Return (X, Y) of the center of cell containing provided text 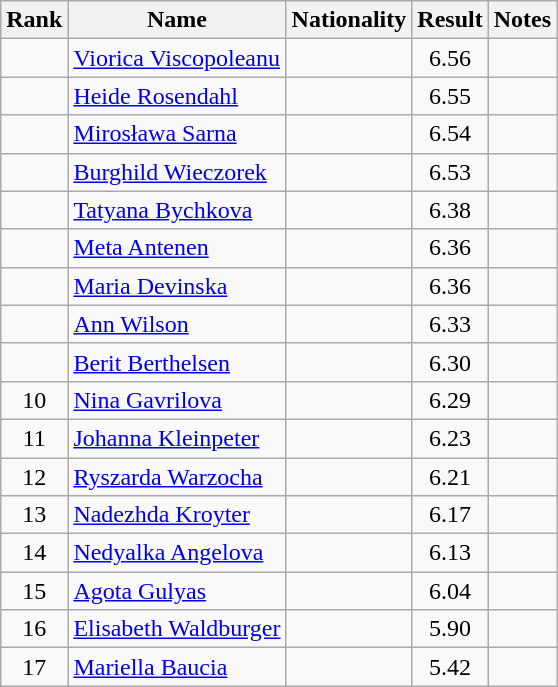
Elisabeth Waldburger (177, 629)
Nationality (349, 20)
Johanna Kleinpeter (177, 438)
6.30 (450, 362)
6.53 (450, 172)
16 (34, 629)
10 (34, 400)
Heide Rosendahl (177, 96)
5.90 (450, 629)
6.23 (450, 438)
Tatyana Bychkova (177, 210)
6.17 (450, 515)
14 (34, 553)
Meta Antenen (177, 248)
Berit Berthelsen (177, 362)
Nina Gavrilova (177, 400)
Burghild Wieczorek (177, 172)
6.21 (450, 477)
17 (34, 667)
Agota Gulyas (177, 591)
6.54 (450, 134)
6.29 (450, 400)
13 (34, 515)
6.04 (450, 591)
6.55 (450, 96)
Result (450, 20)
6.33 (450, 324)
15 (34, 591)
6.13 (450, 553)
Viorica Viscopoleanu (177, 58)
6.56 (450, 58)
Notes (522, 20)
Nedyalka Angelova (177, 553)
6.38 (450, 210)
5.42 (450, 667)
Rank (34, 20)
Nadezhda Kroyter (177, 515)
Mirosława Sarna (177, 134)
12 (34, 477)
Mariella Baucia (177, 667)
11 (34, 438)
Maria Devinska (177, 286)
Name (177, 20)
Ryszarda Warzocha (177, 477)
Ann Wilson (177, 324)
